Output the [x, y] coordinate of the center of the cell containing the given text.  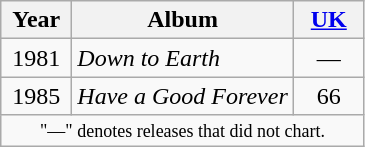
Album [182, 20]
Have a Good Forever [182, 96]
— [328, 58]
Year [36, 20]
"—" denotes releases that did not chart. [183, 130]
1985 [36, 96]
UK [328, 20]
1981 [36, 58]
66 [328, 96]
Down to Earth [182, 58]
